Return (x, y) of the center of cell containing provided text 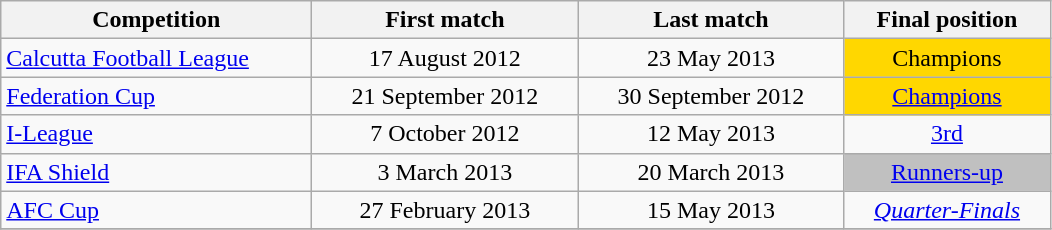
21 September 2012 (445, 96)
15 May 2013 (711, 210)
Final position (947, 20)
IFA Shield (156, 172)
First match (445, 20)
7 October 2012 (445, 134)
3 March 2013 (445, 172)
12 May 2013 (711, 134)
Runners-up (947, 172)
3rd (947, 134)
30 September 2012 (711, 96)
Federation Cup (156, 96)
27 February 2013 (445, 210)
23 May 2013 (711, 58)
20 March 2013 (711, 172)
I-League (156, 134)
17 August 2012 (445, 58)
Competition (156, 20)
AFC Cup (156, 210)
Last match (711, 20)
Quarter-Finals (947, 210)
Calcutta Football League (156, 58)
